Capture the cell that displays the provided text and extract its (X, Y) central coordinate. 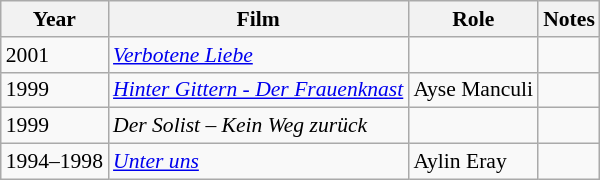
Film (258, 19)
1994–1998 (54, 162)
Der Solist – Kein Weg zurück (258, 126)
Notes (569, 19)
Aylin Eray (473, 162)
Year (54, 19)
Hinter Gittern - Der Frauenknast (258, 90)
2001 (54, 55)
Ayse Manculi (473, 90)
Role (473, 19)
Unter uns (258, 162)
Verbotene Liebe (258, 55)
